Find where the given text appears and provide that cell's center as (x, y) coordinate. 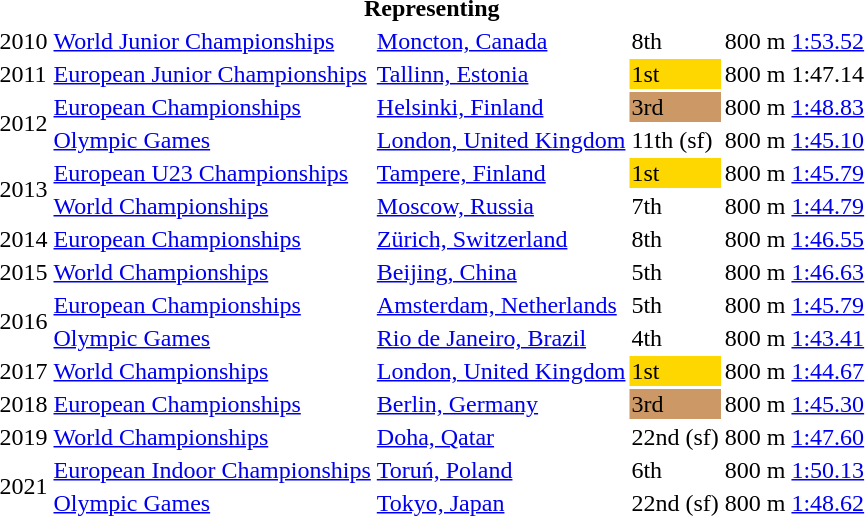
4th (675, 338)
Tallinn, Estonia (501, 74)
Tampere, Finland (501, 173)
Zürich, Switzerland (501, 239)
6th (675, 470)
European Indoor Championships (212, 470)
World Junior Championships (212, 41)
European Junior Championships (212, 74)
European U23 Championships (212, 173)
Rio de Janeiro, Brazil (501, 338)
Beijing, China (501, 272)
Moncton, Canada (501, 41)
Moscow, Russia (501, 206)
Toruń, Poland (501, 470)
Helsinki, Finland (501, 107)
22nd (sf) (675, 437)
Berlin, Germany (501, 404)
Doha, Qatar (501, 437)
11th (sf) (675, 140)
Amsterdam, Netherlands (501, 305)
7th (675, 206)
